Scan for the cell matching the given text and deliver its (X, Y) coordinate at center. 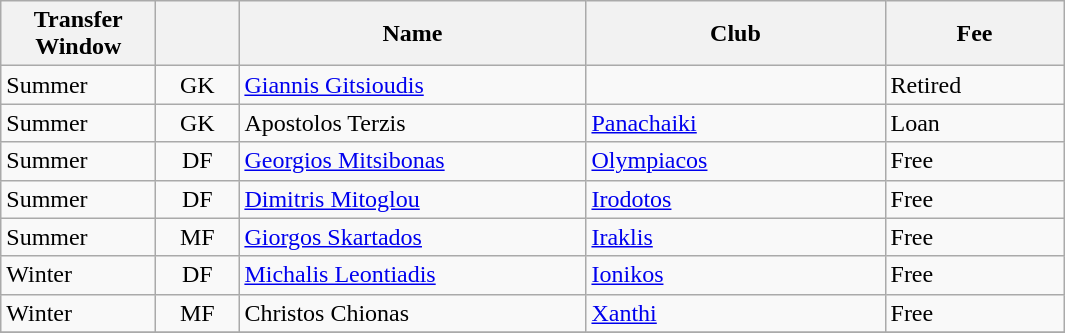
Georgios Mitsibonas (412, 161)
Dimitris Mitoglou (412, 199)
Olympiacos (736, 161)
Irodotos (736, 199)
Retired (974, 85)
Apostolos Terzis (412, 123)
Giorgos Skartados (412, 237)
Panachaiki (736, 123)
Xanthi (736, 313)
Club (736, 34)
Christos Chionas (412, 313)
Iraklis (736, 237)
Name (412, 34)
Fee (974, 34)
Ionikos (736, 275)
Transfer Window (78, 34)
Michalis Leontiadis (412, 275)
Giannis Gitsioudis (412, 85)
Loan (974, 123)
